Detect which cell encompasses the target text, then output its [x, y] center coordinate. 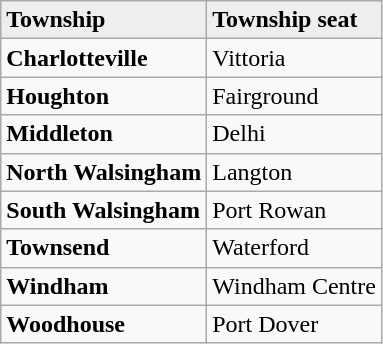
Townsend [104, 248]
Township seat [294, 20]
Charlotteville [104, 58]
Fairground [294, 96]
Waterford [294, 248]
Vittoria [294, 58]
Port Rowan [294, 210]
Woodhouse [104, 324]
Windham Centre [294, 286]
Langton [294, 172]
North Walsingham [104, 172]
Township [104, 20]
Middleton [104, 134]
Port Dover [294, 324]
Delhi [294, 134]
South Walsingham [104, 210]
Windham [104, 286]
Houghton [104, 96]
